Search for the cell housing the specified text and yield its (X, Y) center coordinate. 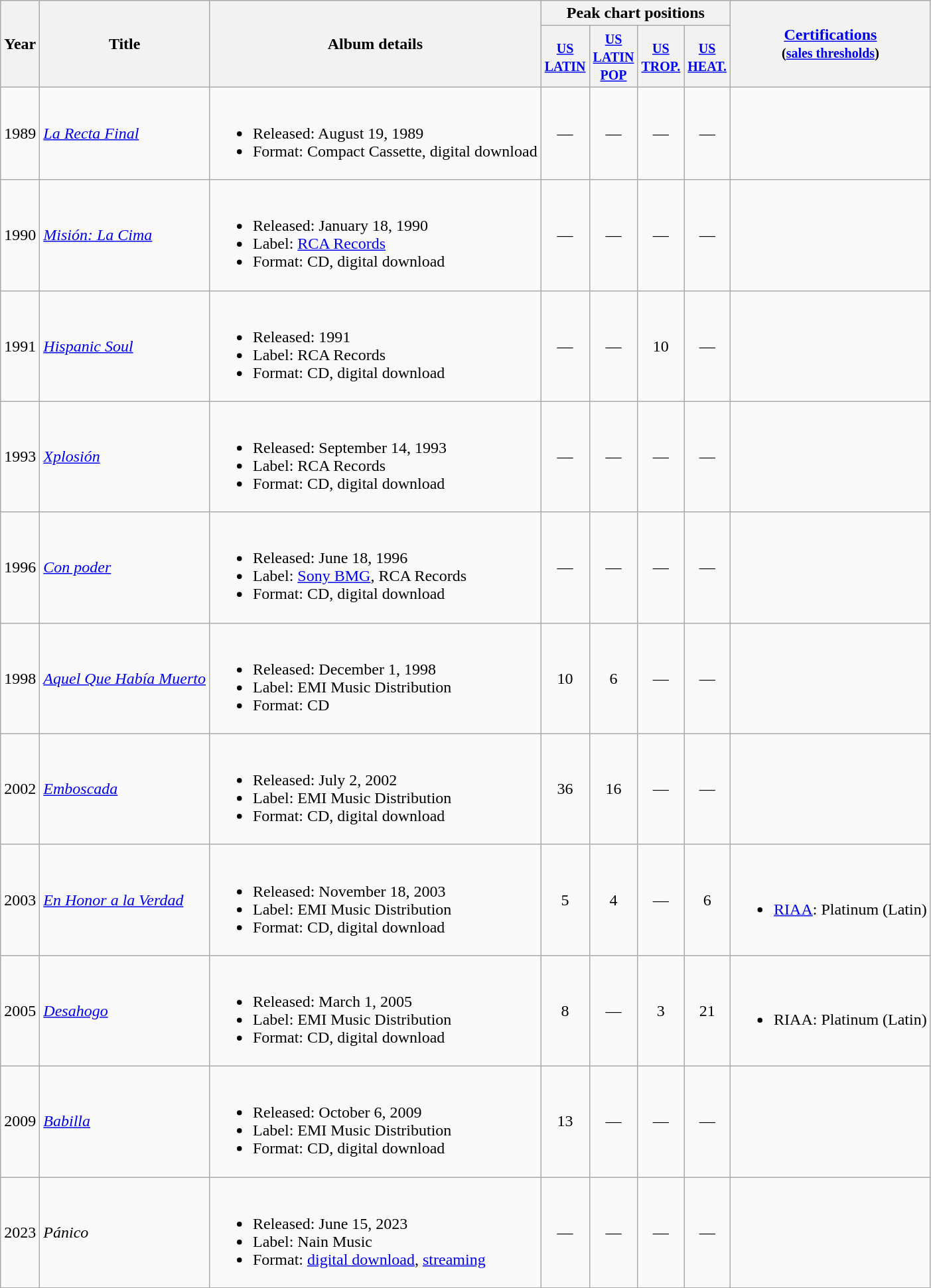
16 (613, 789)
Released: November 18, 2003Label: EMI Music DistributionFormat: CD, digital download (375, 899)
1993 (20, 456)
En Honor a la Verdad (125, 899)
2002 (20, 789)
Hispanic Soul (125, 346)
21 (707, 1011)
Emboscada (125, 789)
1990 (20, 235)
1991 (20, 346)
USLATIN POP (613, 56)
13 (565, 1121)
Released: January 18, 1990Label: RCA RecordsFormat: CD, digital download (375, 235)
8 (565, 1011)
2023 (20, 1232)
36 (565, 789)
Con poder (125, 568)
1989 (20, 133)
Released: July 2, 2002Label: EMI Music DistributionFormat: CD, digital download (375, 789)
Album details (375, 44)
1998 (20, 678)
2005 (20, 1011)
Released: September 14, 1993Label: RCA RecordsFormat: CD, digital download (375, 456)
Xplosión (125, 456)
USLATIN (565, 56)
Title (125, 44)
Desahogo (125, 1011)
Released: June 15, 2023Label: Nain MusicFormat: digital download, streaming (375, 1232)
Released: August 19, 1989Format: Compact Cassette, digital download (375, 133)
Released: December 1, 1998Label: EMI Music DistributionFormat: CD (375, 678)
USTROP. (661, 56)
Misión: La Cima (125, 235)
3 (661, 1011)
5 (565, 899)
Certifications(sales thresholds) (831, 44)
La Recta Final (125, 133)
Released: March 1, 2005Label: EMI Music DistributionFormat: CD, digital download (375, 1011)
1996 (20, 568)
Pánico (125, 1232)
Babilla (125, 1121)
2009 (20, 1121)
4 (613, 899)
Aquel Que Había Muerto (125, 678)
Released: October 6, 2009Label: EMI Music DistributionFormat: CD, digital download (375, 1121)
USHEAT. (707, 56)
2003 (20, 899)
Released: June 18, 1996Label: Sony BMG, RCA RecordsFormat: CD, digital download (375, 568)
Year (20, 44)
Released: 1991Label: RCA RecordsFormat: CD, digital download (375, 346)
Peak chart positions (636, 13)
